Return the [X, Y] coordinate for the center point of the cell that contains the specified text.  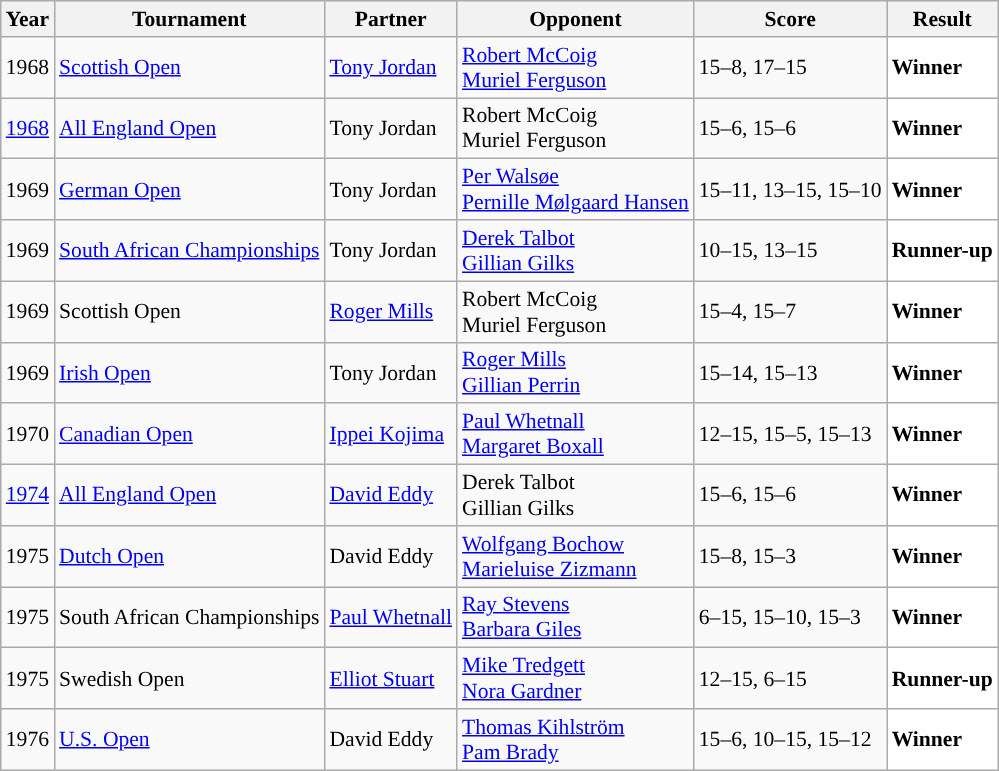
Dutch Open [189, 556]
Score [790, 19]
German Open [189, 190]
1974 [28, 496]
Elliot Stuart [390, 678]
Canadian Open [189, 434]
Wolfgang Bochow Marieluise Zizmann [576, 556]
Swedish Open [189, 678]
Mike Tredgett Nora Gardner [576, 678]
10–15, 13–15 [790, 250]
Roger Mills [390, 312]
15–6, 10–15, 15–12 [790, 740]
15–8, 17–15 [790, 68]
Tournament [189, 19]
Ippei Kojima [390, 434]
1976 [28, 740]
15–4, 15–7 [790, 312]
Per Walsøe Pernille Mølgaard Hansen [576, 190]
1970 [28, 434]
Year [28, 19]
Irish Open [189, 372]
12–15, 15–5, 15–13 [790, 434]
15–8, 15–3 [790, 556]
Result [942, 19]
12–15, 6–15 [790, 678]
Thomas Kihlström Pam Brady [576, 740]
U.S. Open [189, 740]
6–15, 15–10, 15–3 [790, 618]
Paul Whetnall [390, 618]
Opponent [576, 19]
Roger Mills Gillian Perrin [576, 372]
Partner [390, 19]
15–14, 15–13 [790, 372]
15–11, 13–15, 15–10 [790, 190]
Ray Stevens Barbara Giles [576, 618]
Paul Whetnall Margaret Boxall [576, 434]
